Output the [x, y] coordinate of the center of the cell containing the given text.  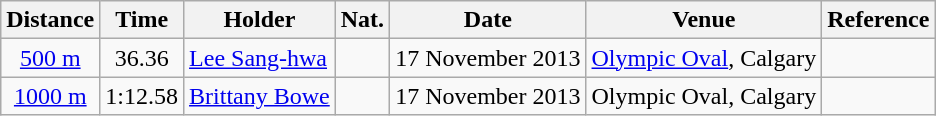
Time [142, 20]
Brittany Bowe [260, 96]
Distance [50, 20]
Holder [260, 20]
500 m [50, 58]
1:12.58 [142, 96]
Reference [878, 20]
1000 m [50, 96]
Venue [704, 20]
Nat. [362, 20]
Lee Sang-hwa [260, 58]
Date [488, 20]
36.36 [142, 58]
